Return the [x, y] coordinate for the center point of the cell that contains the specified text.  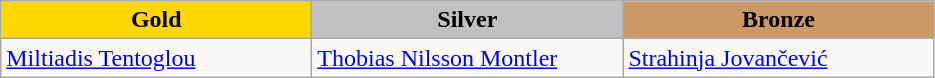
Silver [468, 20]
Miltiadis Tentoglou [156, 58]
Gold [156, 20]
Bronze [778, 20]
Strahinja Jovančević [778, 58]
Thobias Nilsson Montler [468, 58]
